Output the [x, y] coordinate of the center of the cell containing the given text.  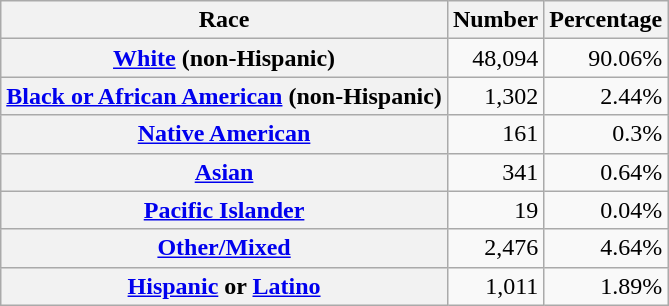
Black or African American (non-Hispanic) [224, 96]
Native American [224, 134]
1,302 [495, 96]
Pacific Islander [224, 210]
161 [495, 134]
Hispanic or Latino [224, 286]
48,094 [495, 58]
0.04% [606, 210]
1,011 [495, 286]
Other/Mixed [224, 248]
White (non-Hispanic) [224, 58]
0.64% [606, 172]
4.64% [606, 248]
Race [224, 20]
0.3% [606, 134]
1.89% [606, 286]
341 [495, 172]
90.06% [606, 58]
Number [495, 20]
Percentage [606, 20]
2.44% [606, 96]
19 [495, 210]
Asian [224, 172]
2,476 [495, 248]
